Provide the [X, Y] coordinate of the cell's center where the given text is located.  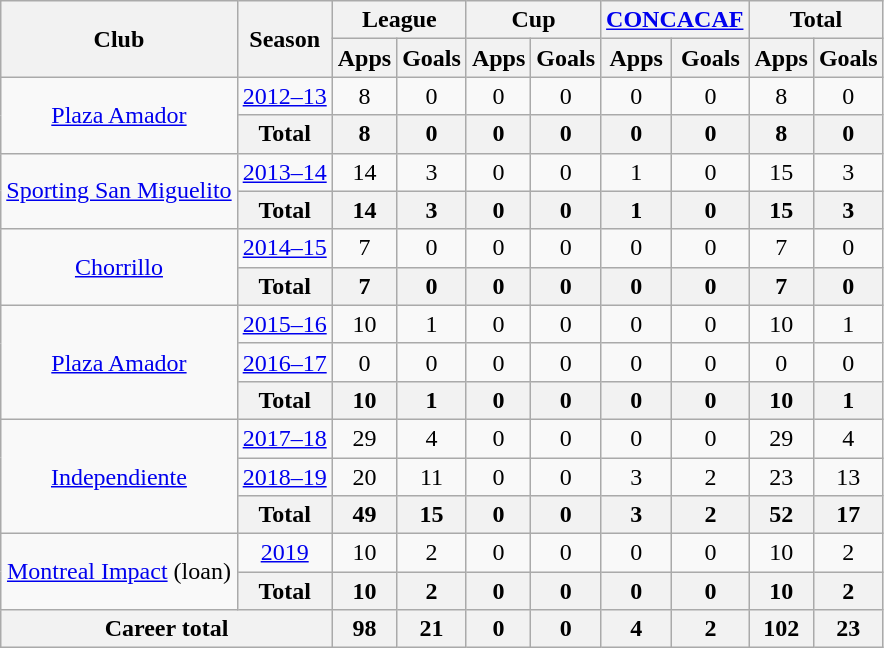
Season [284, 39]
98 [364, 629]
2019 [284, 553]
20 [364, 477]
Cup [533, 20]
Montreal Impact (loan) [119, 572]
CONCACAF [675, 20]
2017–18 [284, 438]
2014–15 [284, 248]
Career total [166, 629]
102 [781, 629]
52 [781, 515]
11 [432, 477]
13 [848, 477]
Independiente [119, 476]
2012–13 [284, 96]
Chorrillo [119, 267]
2018–19 [284, 477]
49 [364, 515]
2013–14 [284, 172]
2016–17 [284, 362]
Sporting San Miguelito [119, 191]
17 [848, 515]
League [399, 20]
Club [119, 39]
21 [432, 629]
2015–16 [284, 324]
